Pinpoint the cell where the given text exists, returning its (X, Y) midpoint coordinate. 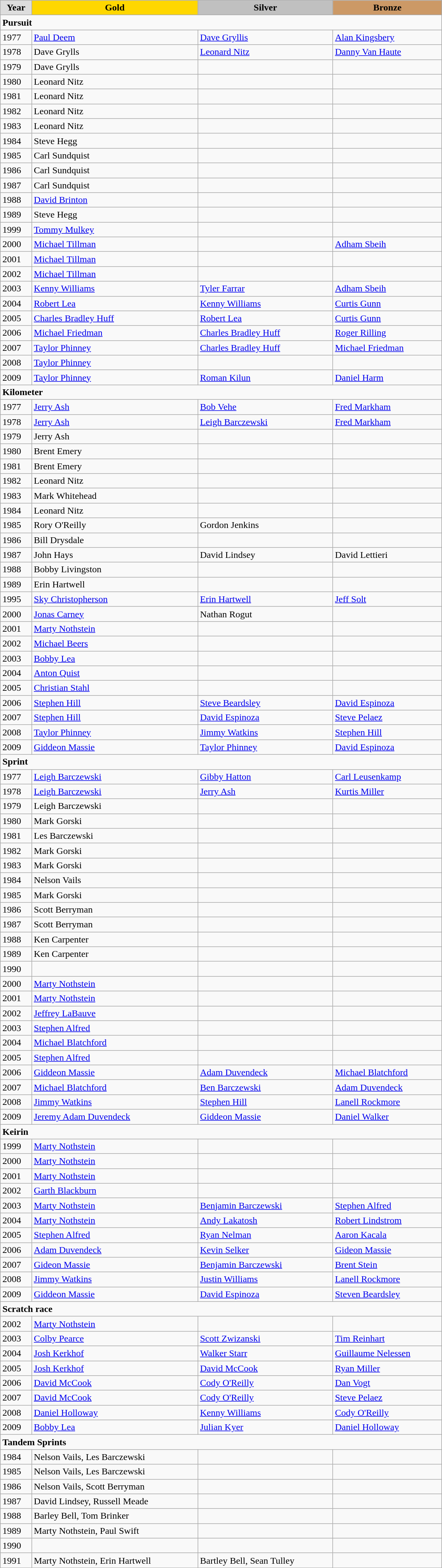
Bill Drysdale (115, 540)
Tandem Sprints (221, 1442)
Scott Zwizanski (265, 1338)
Ryan Miller (387, 1368)
Julian Kyer (265, 1427)
Barley Bell, Tom Brinker (115, 1516)
Keirin (221, 1132)
David Lindsey (265, 555)
Silver (265, 8)
Danny Van Haute (387, 52)
Christian Stahl (115, 688)
Roman Kilun (265, 377)
Tommy Mulkey (115, 230)
Marty Nothstein, Paul Swift (115, 1531)
Daniel Walker (387, 1117)
Ryan Nelman (265, 1235)
1995 (16, 599)
Roger Rilling (387, 333)
Nelson Vails, Scott Berryman (115, 1486)
Bartley Bell, Sean Tulley (265, 1560)
Nathan Rogut (265, 614)
Year (16, 8)
Gibby Hatton (265, 777)
Dan Vogt (387, 1383)
Jonas Carney (115, 614)
Daniel Harm (387, 377)
Carl Leusenkamp (387, 777)
John Hays (115, 555)
Kevin Selker (265, 1250)
Jeff Solt (387, 599)
Paul Deem (115, 37)
Tyler Farrar (265, 289)
David Brinton (115, 200)
Garth Blackburn (115, 1191)
Nelson Vails (115, 880)
Mark Whitehead (115, 496)
Anton Quist (115, 673)
David Lettieri (387, 555)
1991 (16, 1560)
Sprint (221, 762)
Dave Gryllis (265, 37)
Jeremy Adam Duvendeck (115, 1117)
Pursuit (221, 23)
Sky Christopherson (115, 599)
David Lindsey, Russell Meade (115, 1501)
Michael Beers (115, 643)
Colby Pearce (115, 1338)
Justin Williams (265, 1279)
Andy Lakatosh (265, 1220)
Marty Nothstein, Erin Hartwell (115, 1560)
Alan Kingsbery (387, 37)
Steven Beardsley (387, 1294)
Scratch race (221, 1309)
Jeffrey LaBauve (115, 1013)
Walker Starr (265, 1353)
Tim Reinhart (387, 1338)
Kilometer (221, 392)
Steve Beardsley (265, 703)
Gordon Jenkins (265, 525)
Robert Lindstrom (387, 1220)
Les Barczewski (115, 836)
Aaron Kacala (387, 1235)
Rory O'Reilly (115, 525)
Ben Barczewski (265, 1087)
Guillaume Nelessen (387, 1353)
Bobby Livingston (115, 570)
Bronze (387, 8)
Kurtis Miller (387, 791)
Bob Vehe (265, 407)
Brent Stein (387, 1265)
Gold (115, 8)
